Search for the cell housing the specified text and yield its [X, Y] center coordinate. 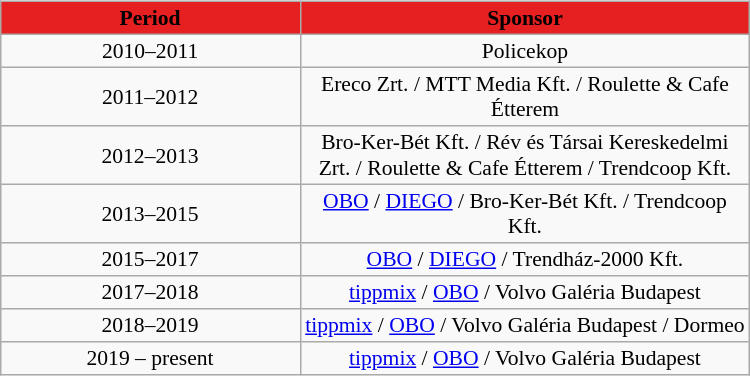
2017–2018 [150, 292]
2013–2015 [150, 213]
Bro-Ker-Bét Kft. / Rév és Társai Kereskedelmi Zrt. / Roulette & Cafe Étterem / Trendcoop Kft. [525, 155]
2015–2017 [150, 260]
Ereco Zrt. / MTT Media Kft. / Roulette & Cafe Étterem [525, 96]
2012–2013 [150, 155]
2010–2011 [150, 50]
Sponsor [525, 18]
OBO / DIEGO / Bro-Ker-Bét Kft. / Trendcoop Kft. [525, 213]
2011–2012 [150, 96]
2019 – present [150, 358]
Policekop [525, 50]
OBO / DIEGO / Trendház-2000 Kft. [525, 260]
tippmix / OBO / Volvo Galéria Budapest / Dormeo [525, 326]
Period [150, 18]
2018–2019 [150, 326]
